Detect which cell encompasses the target text, then output its (X, Y) center coordinate. 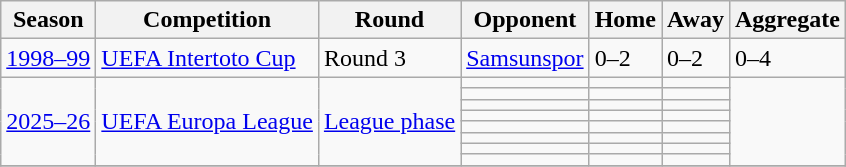
UEFA Intertoto Cup (208, 58)
Round (389, 20)
League phase (389, 121)
0–4 (787, 58)
Round 3 (389, 58)
Season (48, 20)
1998–99 (48, 58)
2025–26 (48, 121)
Home (625, 20)
Away (696, 20)
UEFA Europa League (208, 121)
Competition (208, 20)
Opponent (525, 20)
Aggregate (787, 20)
Samsunspor (525, 58)
